From the cell containing the given text, extract its center point as (x, y) coordinate. 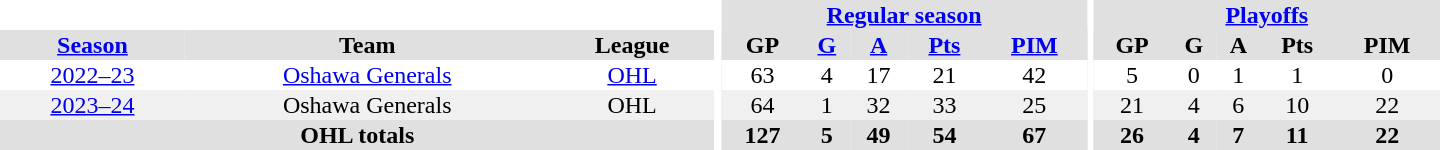
32 (878, 105)
OHL totals (358, 135)
Season (92, 45)
League (632, 45)
54 (944, 135)
2023–24 (92, 105)
42 (1035, 75)
6 (1238, 105)
49 (878, 135)
Regular season (904, 15)
25 (1035, 105)
7 (1238, 135)
26 (1132, 135)
67 (1035, 135)
Team (368, 45)
17 (878, 75)
33 (944, 105)
63 (762, 75)
Playoffs (1267, 15)
11 (1297, 135)
2022–23 (92, 75)
127 (762, 135)
64 (762, 105)
10 (1297, 105)
